Output the [x, y] coordinate of the center of the cell containing the given text.  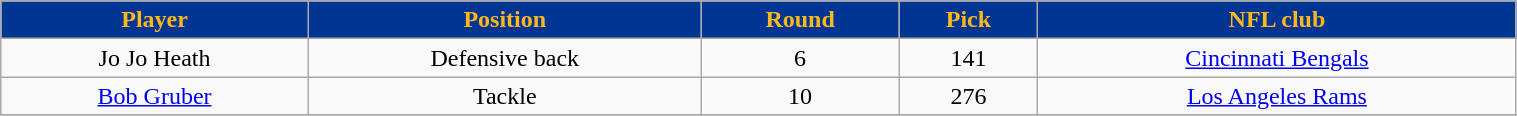
NFL club [1277, 20]
276 [968, 96]
10 [800, 96]
Position [504, 20]
6 [800, 58]
Cincinnati Bengals [1277, 58]
Defensive back [504, 58]
Pick [968, 20]
Round [800, 20]
Tackle [504, 96]
Player [155, 20]
Los Angeles Rams [1277, 96]
Bob Gruber [155, 96]
141 [968, 58]
Jo Jo Heath [155, 58]
